Find where the given text appears and provide that cell's center as (X, Y) coordinate. 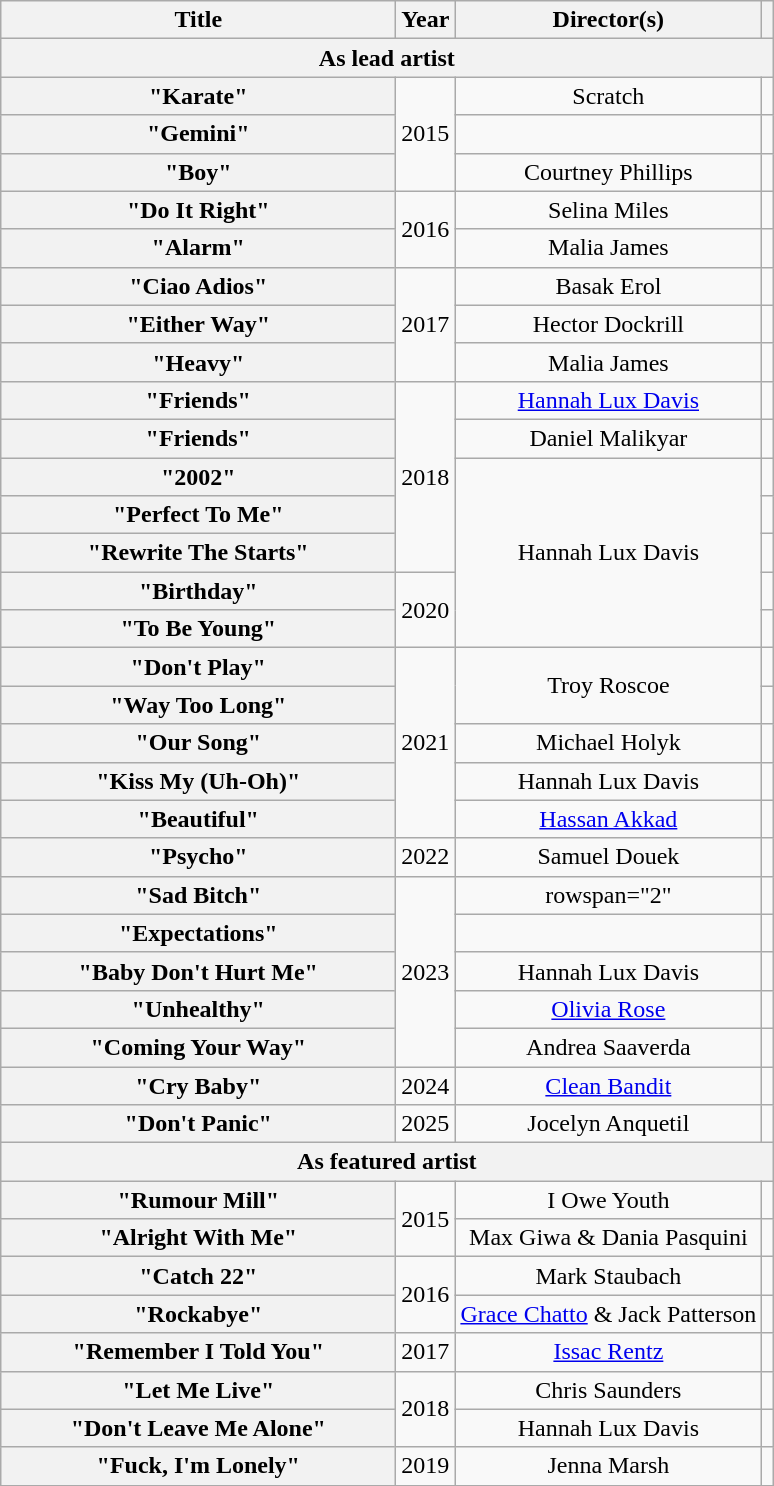
"Perfect To Me" (198, 515)
"Karate" (198, 96)
"Beautiful" (198, 819)
Year (426, 20)
"Either Way" (198, 324)
As lead artist (387, 58)
"Kiss My (Uh-Oh)" (198, 781)
"Alarm" (198, 248)
Issac Rentz (608, 1352)
Olivia Rose (608, 1009)
"Let Me Live" (198, 1390)
"Rumour Mill" (198, 1200)
"Way Too Long" (198, 705)
As featured artist (387, 1162)
"Sad Bitch" (198, 895)
Selina Miles (608, 210)
2025 (426, 1124)
2024 (426, 1085)
Chris Saunders (608, 1390)
"Psycho" (198, 857)
Daniel Malikyar (608, 438)
Title (198, 20)
2019 (426, 1466)
Troy Roscoe (608, 686)
I Owe Youth (608, 1200)
"To Be Young" (198, 629)
Mark Staubach (608, 1276)
2021 (426, 743)
Courtney Phillips (608, 172)
"Our Song" (198, 743)
"Rockabye" (198, 1314)
"Ciao Adios" (198, 286)
Michael Holyk (608, 743)
"Birthday" (198, 591)
"Unhealthy" (198, 1009)
"Rewrite The Starts" (198, 553)
Jocelyn Anquetil (608, 1124)
"Remember I Told You" (198, 1352)
Andrea Saaverda (608, 1047)
"Boy" (198, 172)
"Cry Baby" (198, 1085)
"Heavy" (198, 362)
"Baby Don't Hurt Me" (198, 971)
Director(s) (608, 20)
"Don't Play" (198, 667)
Scratch (608, 96)
Max Giwa & Dania Pasquini (608, 1238)
"2002" (198, 477)
"Don't Panic" (198, 1124)
Samuel Douek (608, 857)
"Coming Your Way" (198, 1047)
"Do It Right" (198, 210)
Grace Chatto & Jack Patterson (608, 1314)
rowspan="2" (608, 895)
"Alright With Me" (198, 1238)
"Don't Leave Me Alone" (198, 1428)
"Fuck, I'm Lonely" (198, 1466)
"Expectations" (198, 933)
Jenna Marsh (608, 1466)
Basak Erol (608, 286)
2023 (426, 971)
Hassan Akkad (608, 819)
"Gemini" (198, 134)
Clean Bandit (608, 1085)
"Catch 22" (198, 1276)
2020 (426, 610)
2022 (426, 857)
Hector Dockrill (608, 324)
